Find where the given text appears and provide that cell's center as (x, y) coordinate. 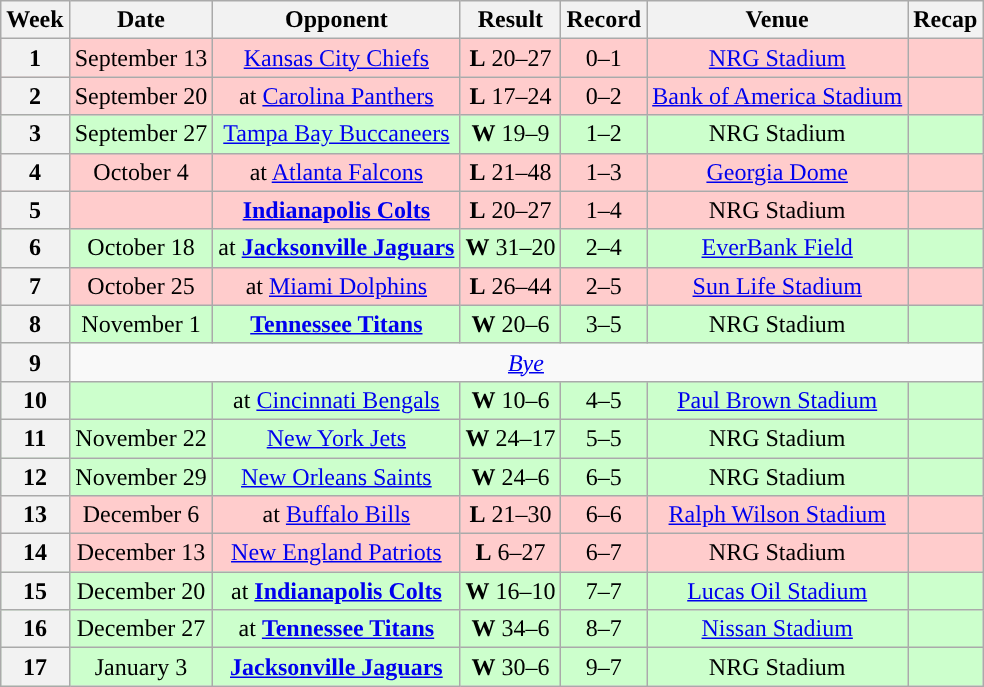
L 26–44 (510, 286)
Bye (526, 362)
Tennessee Titans (336, 324)
Paul Brown Stadium (778, 400)
November 22 (141, 438)
5 (35, 210)
Lucas Oil Stadium (778, 591)
W 10–6 (510, 400)
at Miami Dolphins (336, 286)
November 29 (141, 477)
L 6–27 (510, 553)
L 17–24 (510, 96)
L 21–30 (510, 515)
Recap (946, 20)
December 6 (141, 515)
October 18 (141, 248)
W 19–9 (510, 134)
1–4 (604, 210)
at Indianapolis Colts (336, 591)
W 20–6 (510, 324)
Nissan Stadium (778, 629)
0–2 (604, 96)
Kansas City Chiefs (336, 58)
W 34–6 (510, 629)
Week (35, 20)
January 3 (141, 667)
6–6 (604, 515)
14 (35, 553)
New England Patriots (336, 553)
1–2 (604, 134)
7–7 (604, 591)
Date (141, 20)
7 (35, 286)
12 (35, 477)
6–5 (604, 477)
Record (604, 20)
6–7 (604, 553)
17 (35, 667)
2–4 (604, 248)
L 21–48 (510, 172)
2–5 (604, 286)
W 24–6 (510, 477)
4 (35, 172)
September 20 (141, 96)
December 20 (141, 591)
September 27 (141, 134)
8–7 (604, 629)
9 (35, 362)
5–5 (604, 438)
Georgia Dome (778, 172)
10 (35, 400)
October 4 (141, 172)
EverBank Field (778, 248)
Indianapolis Colts (336, 210)
2 (35, 96)
Ralph Wilson Stadium (778, 515)
November 1 (141, 324)
Jacksonville Jaguars (336, 667)
11 (35, 438)
1–3 (604, 172)
13 (35, 515)
4–5 (604, 400)
16 (35, 629)
at Atlanta Falcons (336, 172)
December 27 (141, 629)
3–5 (604, 324)
W 31–20 (510, 248)
9–7 (604, 667)
3 (35, 134)
September 13 (141, 58)
October 25 (141, 286)
W 30–6 (510, 667)
W 16–10 (510, 591)
December 13 (141, 553)
Venue (778, 20)
at Jacksonville Jaguars (336, 248)
Opponent (336, 20)
at Cincinnati Bengals (336, 400)
0–1 (604, 58)
Tampa Bay Buccaneers (336, 134)
at Tennessee Titans (336, 629)
Result (510, 20)
Bank of America Stadium (778, 96)
6 (35, 248)
Sun Life Stadium (778, 286)
W 24–17 (510, 438)
15 (35, 591)
1 (35, 58)
8 (35, 324)
at Buffalo Bills (336, 515)
New Orleans Saints (336, 477)
at Carolina Panthers (336, 96)
New York Jets (336, 438)
